Provide the (x, y) coordinate of the cell's center where the given text is located.  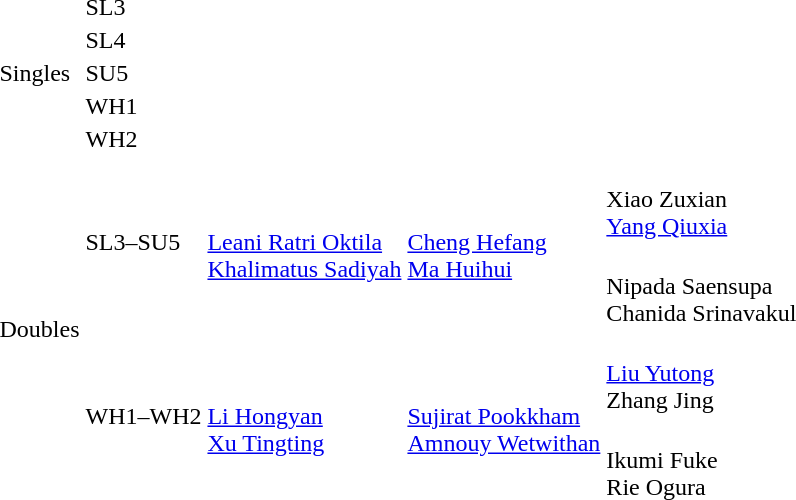
SU5 (144, 73)
WH1 (144, 106)
WH2 (144, 139)
SL3–SU5 (144, 242)
SL4 (144, 40)
Leani Ratri Oktila Khalimatus Sadiyah (304, 242)
Cheng HefangMa Huihui (504, 242)
